Pinpoint the cell where the given text exists, returning its [x, y] midpoint coordinate. 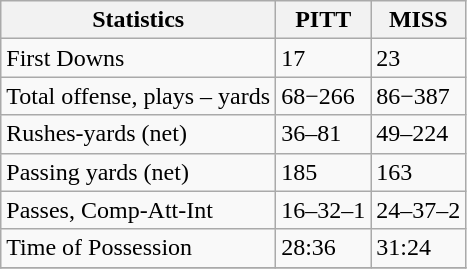
68−266 [324, 96]
36–81 [324, 134]
Statistics [138, 20]
Total offense, plays – yards [138, 96]
28:36 [324, 248]
First Downs [138, 58]
49–224 [418, 134]
17 [324, 58]
Passing yards (net) [138, 172]
23 [418, 58]
Passes, Comp-Att-Int [138, 210]
185 [324, 172]
86−387 [418, 96]
24–37–2 [418, 210]
31:24 [418, 248]
163 [418, 172]
Time of Possession [138, 248]
16–32–1 [324, 210]
PITT [324, 20]
MISS [418, 20]
Rushes-yards (net) [138, 134]
